Pinpoint the cell where the given text exists, returning its (X, Y) midpoint coordinate. 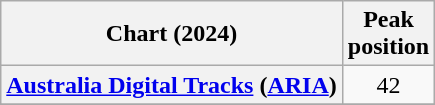
42 (388, 85)
Peakposition (388, 34)
Chart (2024) (172, 34)
Australia Digital Tracks (ARIA) (172, 85)
